Identify which cell holds the provided text, then report its [X, Y] central coordinate. 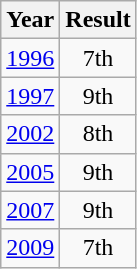
Result [98, 20]
Year [30, 20]
2002 [30, 134]
1997 [30, 96]
2005 [30, 172]
8th [98, 134]
2007 [30, 210]
2009 [30, 248]
1996 [30, 58]
